Locate the cell with the specified text and output its (x, y) center coordinate. 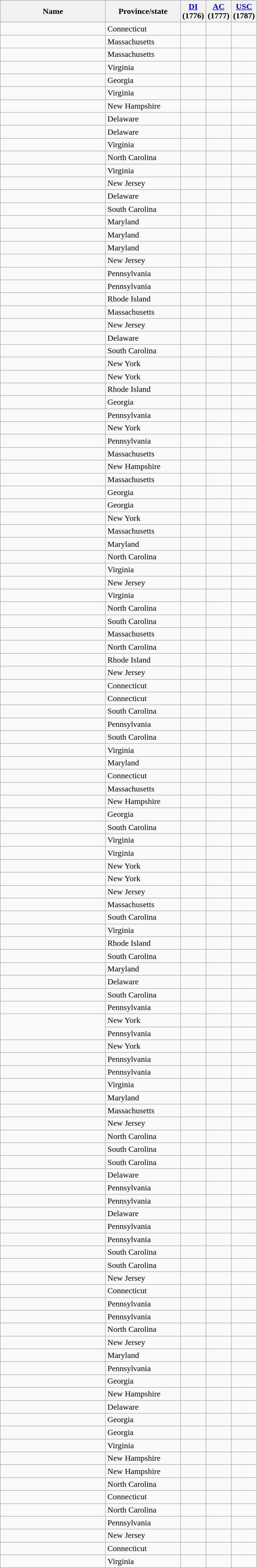
Province/state (143, 12)
AC (1777) (219, 12)
DI (1776) (193, 12)
Name (53, 12)
USC (1787) (244, 12)
